Return [x, y] of the center of cell containing provided text 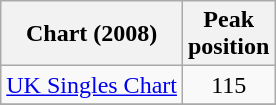
Chart (2008) [92, 34]
115 [228, 85]
UK Singles Chart [92, 85]
Peakposition [228, 34]
